Identify which cell holds the provided text, then report its [X, Y] central coordinate. 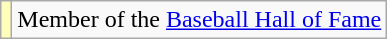
Member of the Baseball Hall of Fame [200, 20]
